Search for the cell housing the specified text and yield its (x, y) center coordinate. 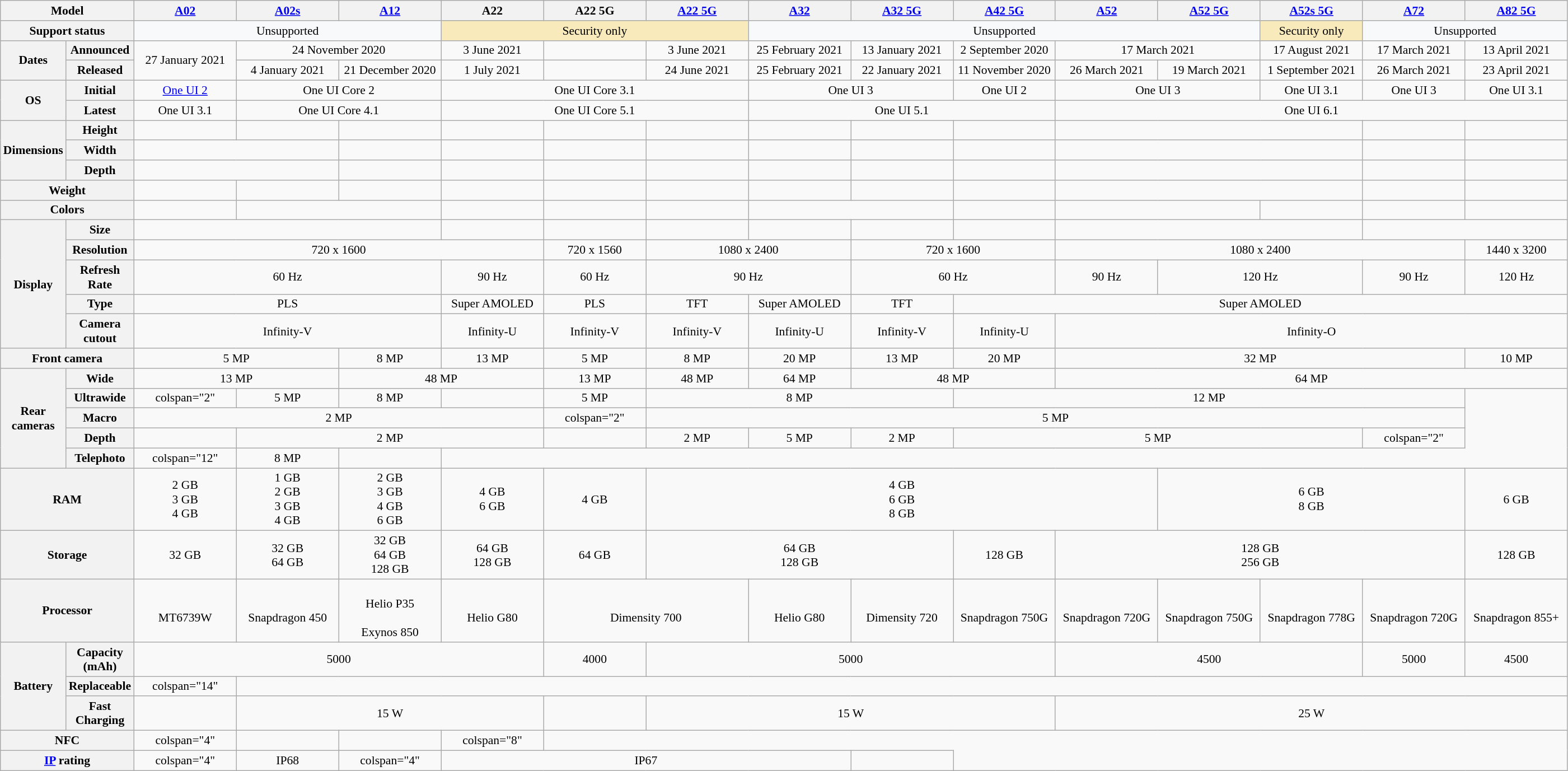
Released (100, 71)
Snapdragon 450 (288, 611)
Telephoto (100, 458)
4 GB6 GB (493, 499)
10 MP (1516, 358)
24 November 2020 (339, 50)
17 August 2021 (1311, 50)
Helio P35Exynos 850 (390, 611)
Capacity (mAh) (100, 660)
Resolution (100, 250)
One UI Core 5.1 (595, 110)
Macro (100, 418)
13 January 2021 (902, 50)
A82 5G (1516, 11)
Initial (100, 91)
720 x 1560 (595, 250)
Dimensity 720 (902, 611)
21 December 2020 (390, 71)
A32 5G (902, 11)
Weight (67, 190)
IP68 (288, 760)
A02s (288, 11)
Height (100, 130)
Battery (34, 686)
IP rating (67, 760)
6 GB8 GB (1311, 499)
Processor (67, 611)
One UI Core 3.1 (595, 91)
Fast Charging (100, 713)
A52s 5G (1311, 11)
2 GB3 GB4 GB6 GB (390, 499)
32 GB (185, 555)
24 June 2021 (698, 71)
11 November 2020 (1004, 71)
6 GB (1516, 499)
One UI 5.1 (902, 110)
12 MP (1209, 398)
Type (100, 304)
One UI 6.1 (1311, 110)
Dates (34, 60)
1 GB2 GB3 GB4 GB (288, 499)
Wide (100, 379)
Announced (100, 50)
Support status (67, 31)
32 MP (1260, 358)
Snapdragon 778G (1311, 611)
Ultrawide (100, 398)
Front camera (67, 358)
A32 (799, 11)
25 W (1311, 713)
A42 5G (1004, 11)
32 GB64 GB128 GB (390, 555)
Infinity-O (1311, 331)
19 March 2021 (1209, 71)
27 January 2021 (185, 60)
4 GB (595, 499)
4 January 2021 (288, 71)
A72 (1414, 11)
A02 (185, 11)
IP67 (646, 760)
Replaceable (100, 686)
OS (34, 101)
Refresh Rate (100, 277)
colspan="8" (493, 741)
A52 5G (1209, 11)
13 April 2021 (1516, 50)
MT6739W (185, 611)
128 GB256 GB (1260, 555)
2 GB3 GB4 GB (185, 499)
Dimensions (34, 150)
2 September 2020 (1004, 50)
32 GB64 GB (288, 555)
NFC (67, 741)
Dimensity 700 (646, 611)
Snapdragon 855+ (1516, 611)
Display (34, 284)
Colors (67, 210)
One UI Core 2 (339, 91)
4 GB6 GB8 GB (902, 499)
colspan="12" (185, 458)
1 September 2021 (1311, 71)
4000 (595, 660)
Latest (100, 110)
RAM (67, 499)
colspan="14" (185, 686)
22 January 2021 (902, 71)
A12 (390, 11)
Size (100, 230)
A22 (493, 11)
23 April 2021 (1516, 71)
64 GB (595, 555)
Rear cameras (34, 418)
Width (100, 151)
A52 (1106, 11)
Model (67, 11)
1 July 2021 (493, 71)
Camera cutout (100, 331)
1440 x 3200 (1516, 250)
One UI Core 4.1 (339, 110)
Storage (67, 555)
